Determine the (x, y) coordinate at the center of the cell enclosing the given text.  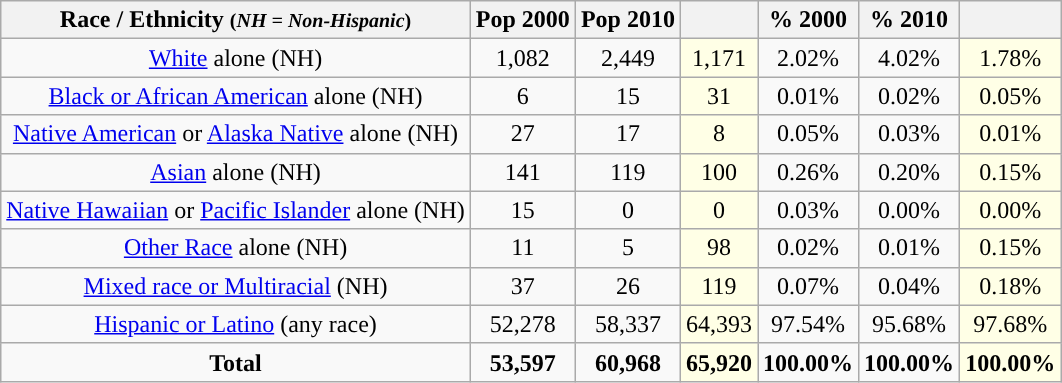
95.68% (910, 324)
Mixed race or Multiracial (NH) (236, 286)
Total (236, 362)
27 (522, 134)
64,393 (718, 324)
Native Hawaiian or Pacific Islander alone (NH) (236, 210)
37 (522, 286)
0.20% (910, 172)
Hispanic or Latino (any race) (236, 324)
97.68% (1010, 324)
31 (718, 96)
2.02% (808, 58)
1.78% (1010, 58)
52,278 (522, 324)
141 (522, 172)
0.04% (910, 286)
2,449 (628, 58)
53,597 (522, 362)
97.54% (808, 324)
Pop 2000 (522, 20)
5 (628, 248)
26 (628, 286)
60,968 (628, 362)
58,337 (628, 324)
11 (522, 248)
98 (718, 248)
6 (522, 96)
1,082 (522, 58)
4.02% (910, 58)
% 2010 (910, 20)
Black or African American alone (NH) (236, 96)
Other Race alone (NH) (236, 248)
17 (628, 134)
Native American or Alaska Native alone (NH) (236, 134)
White alone (NH) (236, 58)
65,920 (718, 362)
0.26% (808, 172)
Race / Ethnicity (NH = Non-Hispanic) (236, 20)
0.18% (1010, 286)
1,171 (718, 58)
% 2000 (808, 20)
Asian alone (NH) (236, 172)
0.07% (808, 286)
8 (718, 134)
100 (718, 172)
Pop 2010 (628, 20)
